Pinpoint the cell where the given text exists, returning its (x, y) midpoint coordinate. 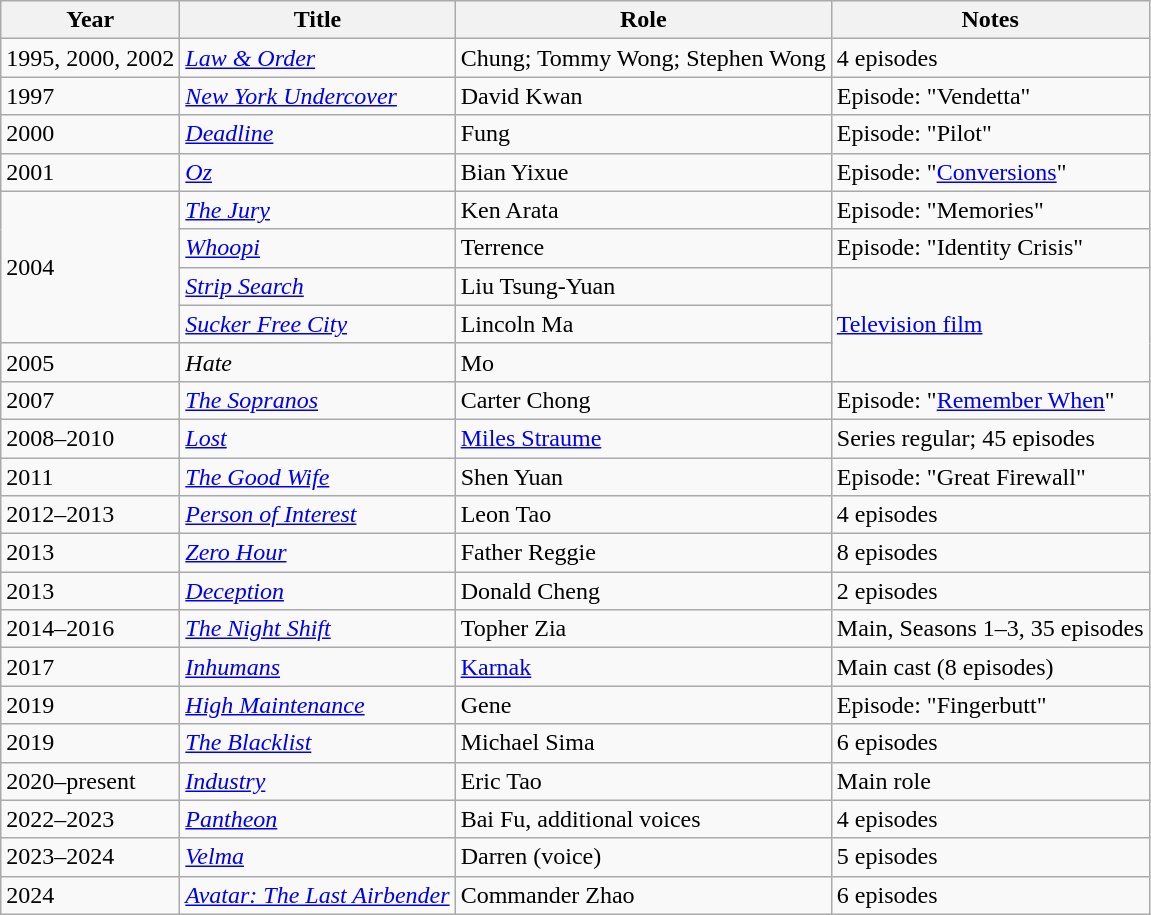
Darren (voice) (643, 857)
Deadline (318, 134)
Industry (318, 781)
2005 (90, 362)
Television film (990, 324)
Year (90, 20)
New York Undercover (318, 96)
2 episodes (990, 591)
The Jury (318, 210)
Bai Fu, additional voices (643, 819)
High Maintenance (318, 705)
The Blacklist (318, 743)
Episode: "Vendetta" (990, 96)
1997 (90, 96)
Inhumans (318, 667)
Eric Tao (643, 781)
Fung (643, 134)
Episode: "Conversions" (990, 172)
2012–2013 (90, 515)
Whoopi (318, 248)
Person of Interest (318, 515)
Law & Order (318, 58)
2023–2024 (90, 857)
2004 (90, 267)
Avatar: The Last Airbender (318, 895)
1995, 2000, 2002 (90, 58)
2017 (90, 667)
Strip Search (318, 286)
The Night Shift (318, 629)
Episode: "Fingerbutt" (990, 705)
8 episodes (990, 553)
Leon Tao (643, 515)
Episode: "Remember When" (990, 400)
Gene (643, 705)
Episode: "Great Firewall" (990, 477)
2000 (90, 134)
Mo (643, 362)
Ken Arata (643, 210)
2011 (90, 477)
Liu Tsung-Yuan (643, 286)
2020–present (90, 781)
Terrence (643, 248)
Bian Yixue (643, 172)
2022–2023 (90, 819)
The Sopranos (318, 400)
Episode: "Identity Crisis" (990, 248)
Shen Yuan (643, 477)
Michael Sima (643, 743)
Role (643, 20)
Sucker Free City (318, 324)
Oz (318, 172)
Velma (318, 857)
Pantheon (318, 819)
Lost (318, 438)
Episode: "Memories" (990, 210)
2007 (90, 400)
Series regular; 45 episodes (990, 438)
2001 (90, 172)
2014–2016 (90, 629)
Main, Seasons 1–3, 35 episodes (990, 629)
2008–2010 (90, 438)
Donald Cheng (643, 591)
Main role (990, 781)
Father Reggie (643, 553)
Lincoln Ma (643, 324)
Karnak (643, 667)
Deception (318, 591)
Commander Zhao (643, 895)
Title (318, 20)
Miles Straume (643, 438)
Episode: "Pilot" (990, 134)
Hate (318, 362)
Chung; Tommy Wong; Stephen Wong (643, 58)
Zero Hour (318, 553)
Carter Chong (643, 400)
David Kwan (643, 96)
The Good Wife (318, 477)
Main cast (8 episodes) (990, 667)
Topher Zia (643, 629)
Notes (990, 20)
2024 (90, 895)
5 episodes (990, 857)
